Return the [x, y] coordinate for the center point of the cell that contains the specified text.  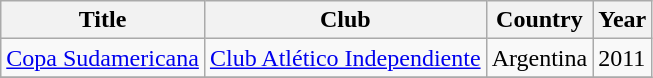
Argentina [540, 58]
2011 [622, 58]
Year [622, 20]
Club Atlético Independiente [345, 58]
Title [103, 20]
Club [345, 20]
Country [540, 20]
Copa Sudamericana [103, 58]
